Return the (X, Y) coordinate for the center point of the cell that contains the specified text.  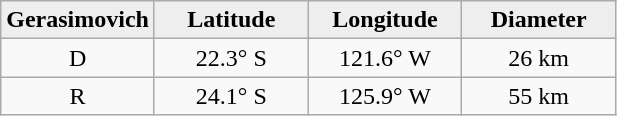
125.9° W (385, 96)
R (78, 96)
26 km (539, 58)
D (78, 58)
55 km (539, 96)
Longitude (385, 20)
121.6° W (385, 58)
22.3° S (231, 58)
24.1° S (231, 96)
Diameter (539, 20)
Latitude (231, 20)
Gerasimovich (78, 20)
